Return the [X, Y] coordinate for the center point of the cell that contains the specified text.  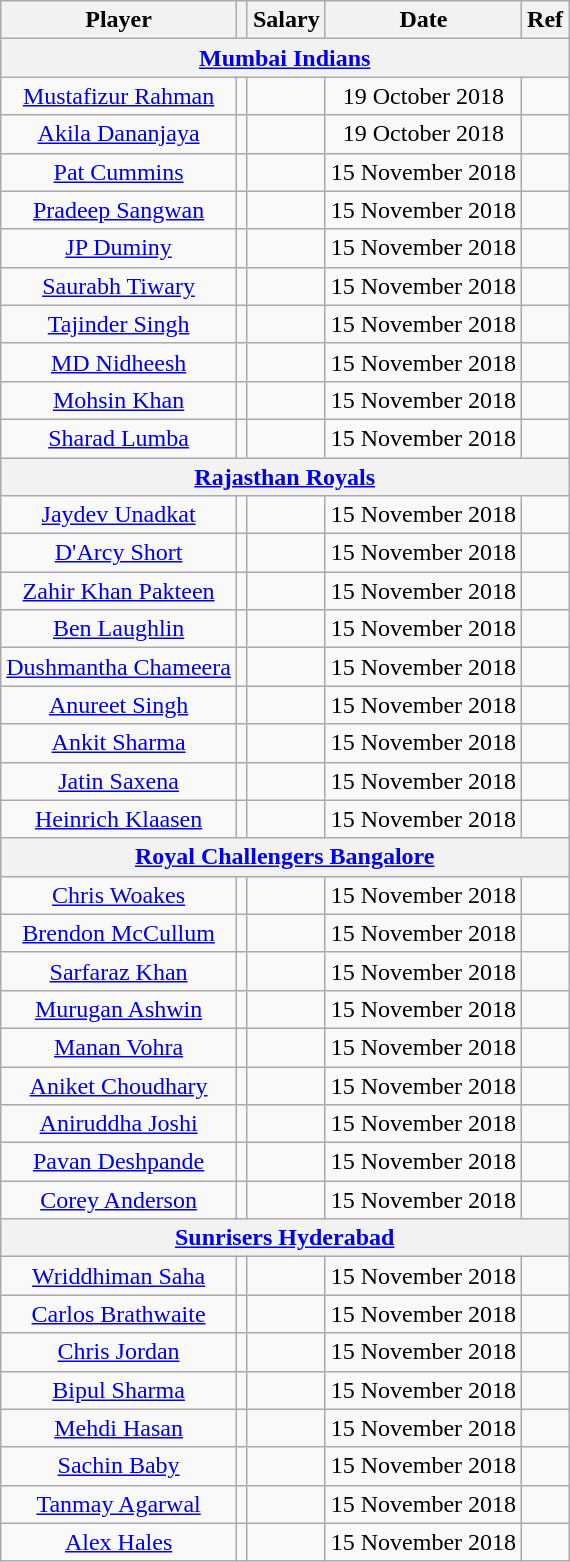
Chris Jordan [119, 1352]
Sharad Lumba [119, 438]
Aniket Choudhary [119, 1085]
Heinrich Klaasen [119, 819]
Rajasthan Royals [285, 477]
Saurabh Tiwary [119, 286]
Brendon McCullum [119, 933]
Ben Laughlin [119, 629]
Wriddhiman Saha [119, 1276]
Zahir Khan Pakteen [119, 591]
Aniruddha Joshi [119, 1124]
Salary [286, 20]
MD Nidheesh [119, 362]
Sunrisers Hyderabad [285, 1238]
Mehdi Hasan [119, 1428]
Alex Hales [119, 1542]
Ankit Sharma [119, 743]
Pradeep Sangwan [119, 210]
Dushmantha Chameera [119, 667]
Jatin Saxena [119, 781]
Tajinder Singh [119, 324]
Mumbai Indians [285, 58]
Anureet Singh [119, 705]
Jaydev Unadkat [119, 515]
Sachin Baby [119, 1466]
Ref [546, 20]
Player [119, 20]
Pavan Deshpande [119, 1162]
Murugan Ashwin [119, 1009]
Sarfaraz Khan [119, 971]
Manan Vohra [119, 1047]
Mohsin Khan [119, 400]
Bipul Sharma [119, 1390]
Mustafizur Rahman [119, 96]
Akila Dananjaya [119, 134]
Corey Anderson [119, 1200]
JP Duminy [119, 248]
Chris Woakes [119, 895]
Carlos Brathwaite [119, 1314]
Date [423, 20]
D'Arcy Short [119, 553]
Royal Challengers Bangalore [285, 857]
Tanmay Agarwal [119, 1504]
Pat Cummins [119, 172]
